Return [X, Y] of the center of cell containing provided text 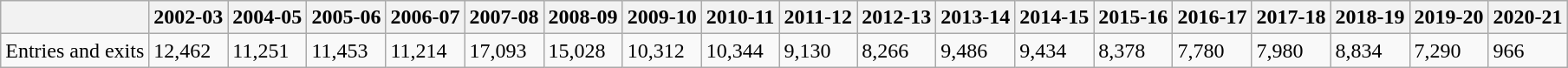
2006-07 [425, 17]
2011-12 [818, 17]
17,093 [504, 51]
2016-17 [1212, 17]
10,344 [740, 51]
7,780 [1212, 51]
15,028 [582, 51]
2020-21 [1527, 17]
2017-18 [1291, 17]
8,378 [1134, 51]
9,486 [976, 51]
8,266 [896, 51]
2019-20 [1449, 17]
2007-08 [504, 17]
2002-03 [189, 17]
8,834 [1370, 51]
2005-06 [347, 17]
2012-13 [896, 17]
7,290 [1449, 51]
966 [1527, 51]
12,462 [189, 51]
9,130 [818, 51]
11,453 [347, 51]
2014-15 [1054, 17]
2010-11 [740, 17]
2013-14 [976, 17]
2009-10 [662, 17]
7,980 [1291, 51]
2015-16 [1134, 17]
10,312 [662, 51]
11,251 [267, 51]
2008-09 [582, 17]
2004-05 [267, 17]
11,214 [425, 51]
2018-19 [1370, 17]
9,434 [1054, 51]
Entries and exits [75, 51]
